Return the (x, y) coordinate for the center point of the cell that contains the specified text.  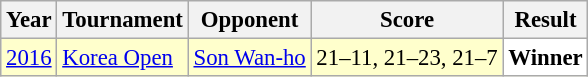
Son Wan-ho (250, 58)
Opponent (250, 20)
2016 (29, 58)
Result (546, 20)
Korea Open (122, 58)
21–11, 21–23, 21–7 (407, 58)
Tournament (122, 20)
Year (29, 20)
Winner (546, 58)
Score (407, 20)
